Find where the given text appears and provide that cell's center as (x, y) coordinate. 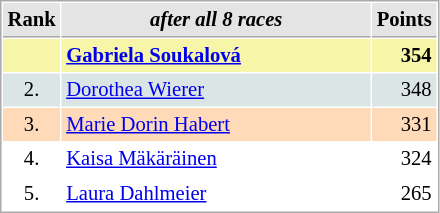
Rank (32, 20)
5. (32, 194)
4. (32, 158)
324 (404, 158)
354 (404, 56)
265 (404, 194)
Kaisa Mäkäräinen (216, 158)
331 (404, 124)
2. (32, 90)
348 (404, 90)
Laura Dahlmeier (216, 194)
Gabriela Soukalová (216, 56)
3. (32, 124)
after all 8 races (216, 20)
Marie Dorin Habert (216, 124)
Dorothea Wierer (216, 90)
Points (404, 20)
